Detect which cell encompasses the target text, then output its [X, Y] center coordinate. 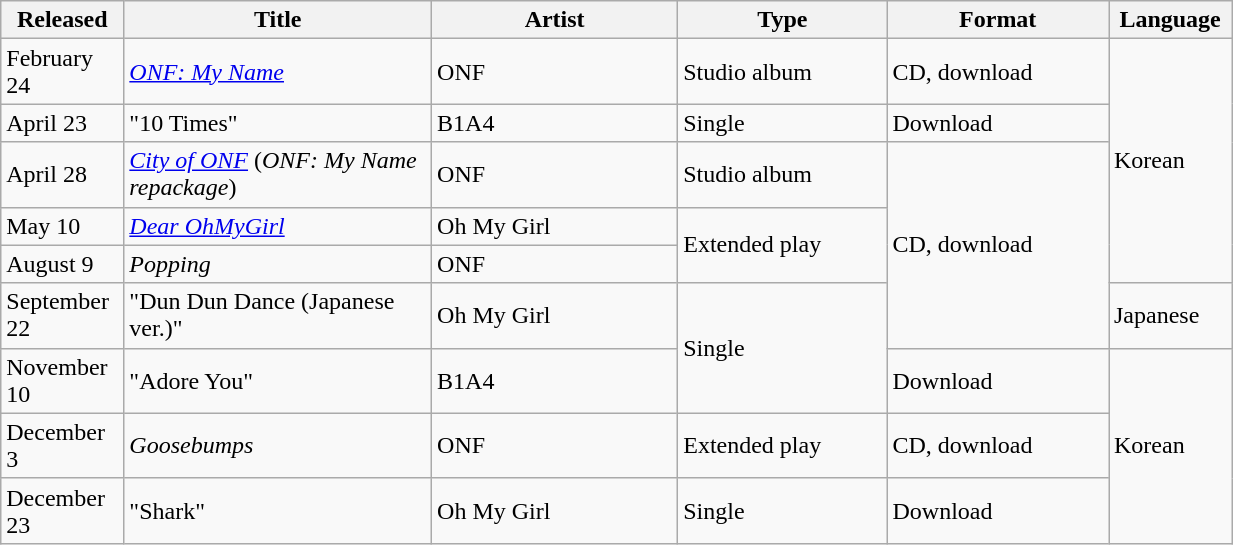
February 24 [62, 72]
ONF: My Name [278, 72]
Artist [555, 20]
Goosebumps [278, 446]
April 23 [62, 123]
Format [998, 20]
Language [1170, 20]
Title [278, 20]
December 23 [62, 510]
"Shark" [278, 510]
Dear OhMyGirl [278, 226]
City of ONF (ONF: My Name repackage) [278, 174]
Popping [278, 264]
Released [62, 20]
November 10 [62, 380]
"Dun Dun Dance (Japanese ver.)" [278, 316]
August 9 [62, 264]
May 10 [62, 226]
Japanese [1170, 316]
April 28 [62, 174]
September 22 [62, 316]
"10 Times" [278, 123]
December 3 [62, 446]
Type [782, 20]
"Adore You" [278, 380]
